Provide the [x, y] coordinate of the cell's center where the given text is located.  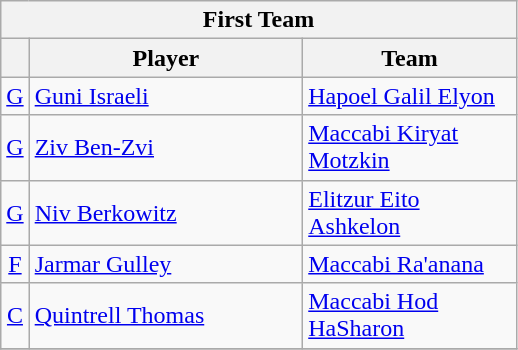
Ziv Ben-Zvi [166, 148]
First Team [259, 20]
C [15, 316]
Maccabi Kiryat Motzkin [410, 148]
Guni Israeli [166, 96]
Niv Berkowitz [166, 212]
Player [166, 58]
F [15, 264]
Elitzur Eito Ashkelon [410, 212]
Jarmar Gulley [166, 264]
Maccabi Hod HaSharon [410, 316]
Team [410, 58]
Quintrell Thomas [166, 316]
Hapoel Galil Elyon [410, 96]
Maccabi Ra'anana [410, 264]
